Find where the given text appears and provide that cell's center as [x, y] coordinate. 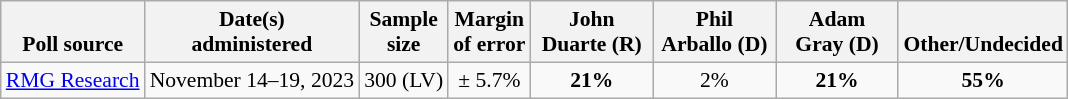
PhilArballo (D) [714, 32]
Marginof error [489, 32]
Date(s)administered [252, 32]
Poll source [73, 32]
Samplesize [404, 32]
AdamGray (D) [838, 32]
Other/Undecided [983, 32]
JohnDuarte (R) [592, 32]
55% [983, 80]
RMG Research [73, 80]
300 (LV) [404, 80]
November 14–19, 2023 [252, 80]
± 5.7% [489, 80]
2% [714, 80]
